Capture the cell that displays the provided text and extract its (X, Y) central coordinate. 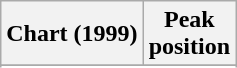
Peak position (189, 34)
Chart (1999) (72, 34)
